Return (X, Y) of the center of cell containing provided text 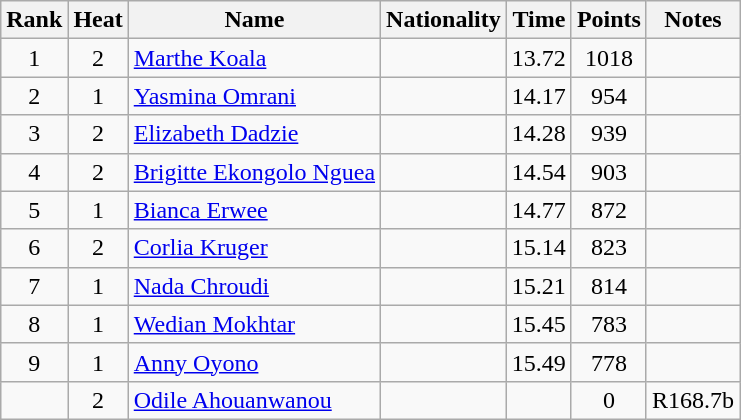
Yasmina Omrani (254, 96)
Notes (692, 20)
Rank (34, 20)
9 (34, 362)
783 (608, 324)
14.77 (538, 210)
Points (608, 20)
1018 (608, 58)
15.45 (538, 324)
Anny Oyono (254, 362)
Nationality (444, 20)
Bianca Erwee (254, 210)
778 (608, 362)
Nada Chroudi (254, 286)
939 (608, 134)
4 (34, 172)
Time (538, 20)
14.17 (538, 96)
Wedian Mokhtar (254, 324)
903 (608, 172)
15.14 (538, 248)
Brigitte Ekongolo Nguea (254, 172)
Odile Ahouanwanou (254, 400)
Heat (98, 20)
0 (608, 400)
Elizabeth Dadzie (254, 134)
14.28 (538, 134)
15.49 (538, 362)
823 (608, 248)
15.21 (538, 286)
Marthe Koala (254, 58)
954 (608, 96)
5 (34, 210)
3 (34, 134)
6 (34, 248)
8 (34, 324)
Name (254, 20)
7 (34, 286)
R168.7b (692, 400)
814 (608, 286)
13.72 (538, 58)
Corlia Kruger (254, 248)
14.54 (538, 172)
872 (608, 210)
